Identify which cell holds the provided text, then report its [x, y] central coordinate. 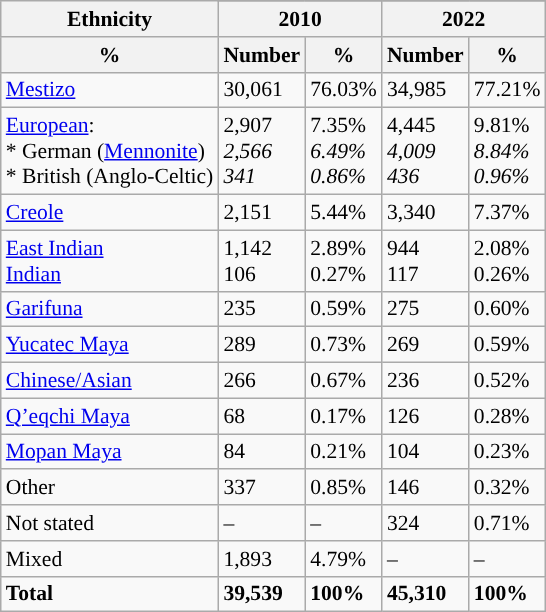
944117 [426, 260]
2.89%0.27% [344, 260]
324 [426, 523]
1,893 [262, 559]
Creole [110, 213]
Total [110, 594]
2,151 [262, 213]
2.08%0.26% [508, 260]
Mestizo [110, 90]
Qʼeqchi Maya [110, 416]
Chinese/Asian [110, 381]
0.52% [508, 381]
3,340 [426, 213]
236 [426, 381]
126 [426, 416]
77.21% [508, 90]
76.03% [344, 90]
0.67% [344, 381]
0.85% [344, 488]
0.71% [508, 523]
30,061 [262, 90]
0.73% [344, 345]
Mopan Maya [110, 452]
Yucatec Maya [110, 345]
84 [262, 452]
0.23% [508, 452]
Garifuna [110, 309]
9.81%8.84%0.96% [508, 152]
266 [262, 381]
289 [262, 345]
Not stated [110, 523]
Mixed [110, 559]
2,9072,566341 [262, 152]
Other [110, 488]
104 [426, 452]
4,4454,009436 [426, 152]
45,310 [426, 594]
4.79% [344, 559]
5.44% [344, 213]
39,539 [262, 594]
275 [426, 309]
Ethnicity [110, 19]
68 [262, 416]
7.37% [508, 213]
1,142106 [262, 260]
0.60% [508, 309]
7.35%6.49%0.86% [344, 152]
235 [262, 309]
2022 [464, 19]
0.17% [344, 416]
34,985 [426, 90]
337 [262, 488]
0.28% [508, 416]
146 [426, 488]
0.32% [508, 488]
2010 [300, 19]
European:* German (Mennonite)* British (Anglo-Celtic) [110, 152]
269 [426, 345]
East IndianIndian [110, 260]
0.21% [344, 452]
